Determine the (X, Y) coordinate at the center of the cell enclosing the given text.  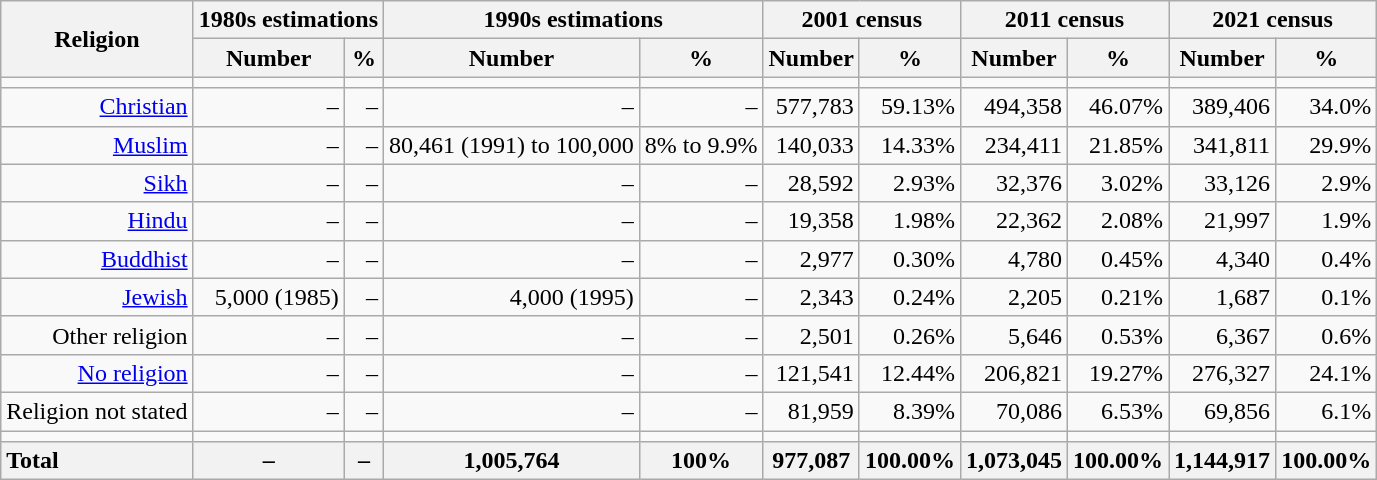
3.02% (1118, 183)
0.53% (1118, 335)
Religion not stated (97, 411)
0.1% (1326, 297)
19.27% (1118, 373)
5,646 (1014, 335)
0.45% (1118, 259)
2021 census (1273, 20)
2.9% (1326, 183)
234,411 (1014, 145)
81,959 (811, 411)
6,367 (1222, 335)
70,086 (1014, 411)
276,327 (1222, 373)
Religion (97, 39)
2,343 (811, 297)
121,541 (811, 373)
No religion (97, 373)
34.0% (1326, 107)
140,033 (811, 145)
6.53% (1118, 411)
21.85% (1118, 145)
22,362 (1014, 221)
Hindu (97, 221)
1.9% (1326, 221)
2.08% (1118, 221)
8.39% (910, 411)
977,087 (811, 461)
0.4% (1326, 259)
59.13% (910, 107)
21,997 (1222, 221)
1,687 (1222, 297)
0.6% (1326, 335)
80,461 (1991) to 100,000 (512, 145)
Buddhist (97, 259)
Muslim (97, 145)
0.24% (910, 297)
46.07% (1118, 107)
0.30% (910, 259)
Total (97, 461)
4,000 (1995) (512, 297)
1.98% (910, 221)
1,005,764 (512, 461)
12.44% (910, 373)
6.1% (1326, 411)
2.93% (910, 183)
0.26% (910, 335)
2,205 (1014, 297)
341,811 (1222, 145)
2,977 (811, 259)
4,780 (1014, 259)
32,376 (1014, 183)
Other religion (97, 335)
14.33% (910, 145)
4,340 (1222, 259)
494,358 (1014, 107)
Jewish (97, 297)
Sikh (97, 183)
2011 census (1064, 20)
1,144,917 (1222, 461)
389,406 (1222, 107)
Christian (97, 107)
69,856 (1222, 411)
24.1% (1326, 373)
28,592 (811, 183)
33,126 (1222, 183)
1990s estimations (574, 20)
100% (701, 461)
5,000 (1985) (268, 297)
29.9% (1326, 145)
0.21% (1118, 297)
19,358 (811, 221)
2001 census (862, 20)
206,821 (1014, 373)
2,501 (811, 335)
1,073,045 (1014, 461)
577,783 (811, 107)
8% to 9.9% (701, 145)
1980s estimations (288, 20)
